Search for the cell housing the specified text and yield its (X, Y) center coordinate. 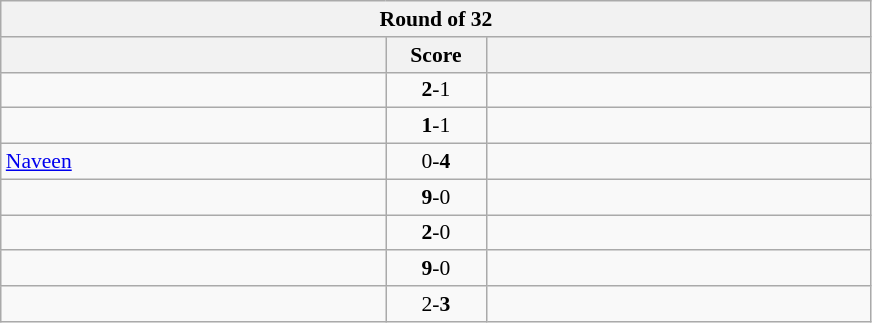
2-3 (436, 304)
2-0 (436, 233)
Round of 32 (436, 19)
Score (436, 55)
0-4 (436, 162)
1-1 (436, 126)
Naveen (194, 162)
2-1 (436, 90)
